Return the [X, Y] coordinate for the center point of the cell that contains the specified text.  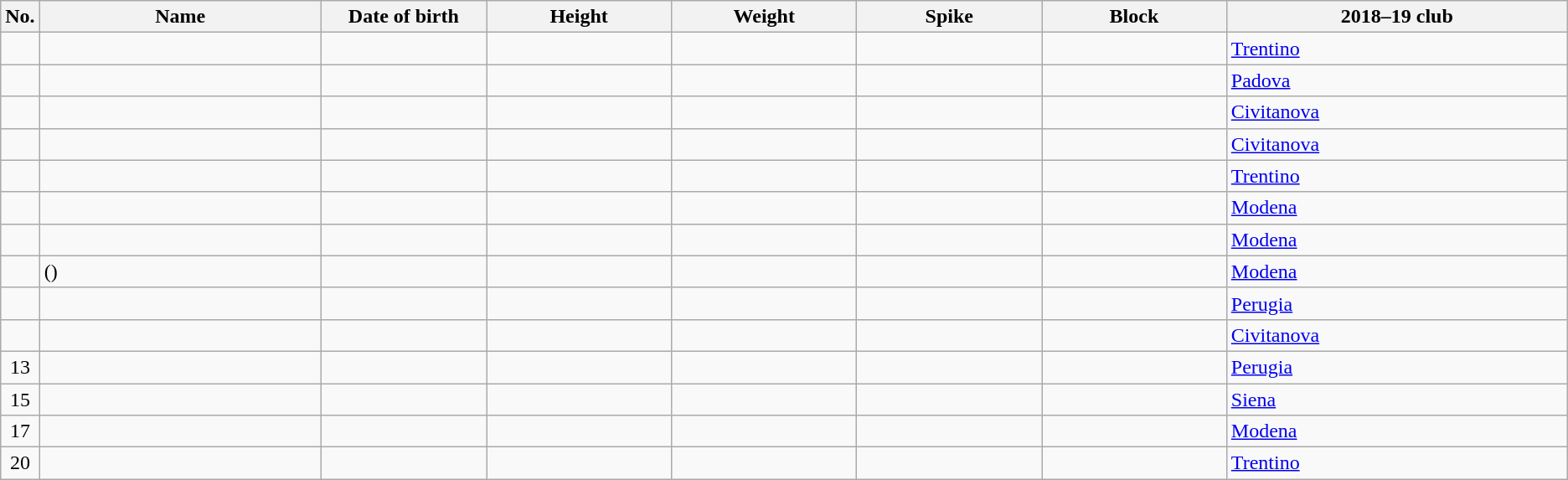
Height [578, 17]
Siena [1397, 400]
Padova [1397, 80]
Weight [764, 17]
17 [20, 431]
15 [20, 400]
Name [180, 17]
13 [20, 367]
Spike [950, 17]
Date of birth [404, 17]
Block [1134, 17]
No. [20, 17]
2018–19 club [1397, 17]
20 [20, 463]
() [180, 271]
